For the text-containing cell, return its midpoint in [x, y] coordinate format. 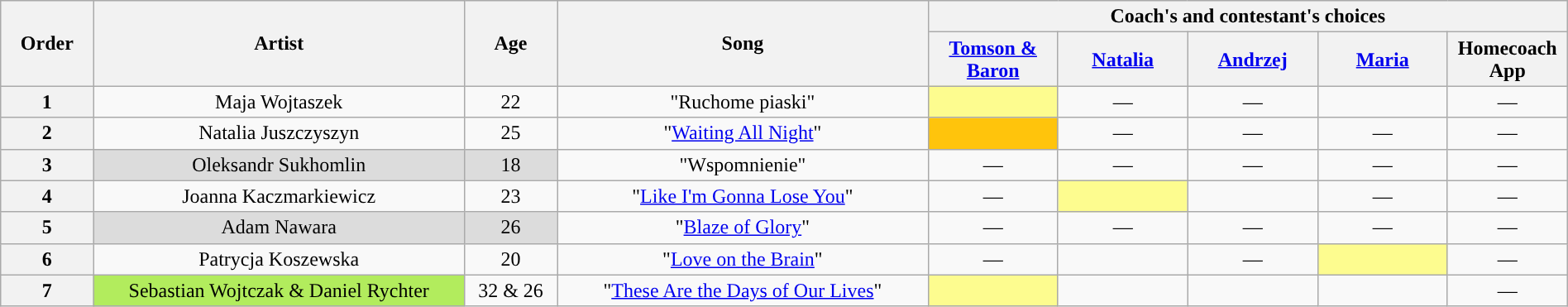
"Ruchome piaski" [743, 102]
Coach's and contestant's choices [1247, 17]
4 [47, 196]
"Like I'm Gonna Lose You" [743, 196]
Song [743, 43]
32 & 26 [510, 290]
Oleksandr Sukhomlin [280, 165]
"Wspomnienie" [743, 165]
7 [47, 290]
"Love on the Brain" [743, 259]
26 [510, 228]
22 [510, 102]
20 [510, 259]
Maria [1383, 60]
Natalia Juszczyszyn [280, 133]
Tomson & Baron [992, 60]
"Blaze of Glory" [743, 228]
Andrzej [1252, 60]
Patrycja Koszewska [280, 259]
Joanna Kaczmarkiewicz [280, 196]
6 [47, 259]
23 [510, 196]
5 [47, 228]
3 [47, 165]
Adam Nawara [280, 228]
Maja Wojtaszek [280, 102]
Sebastian Wojtczak & Daniel Rychter [280, 290]
Homecoach App [1507, 60]
Age [510, 43]
25 [510, 133]
2 [47, 133]
Natalia [1123, 60]
18 [510, 165]
Artist [280, 43]
"Waiting All Night" [743, 133]
"These Are the Days of Our Lives" [743, 290]
1 [47, 102]
Order [47, 43]
